Extract the [X, Y] coordinate from the center of the cell holding the provided text.  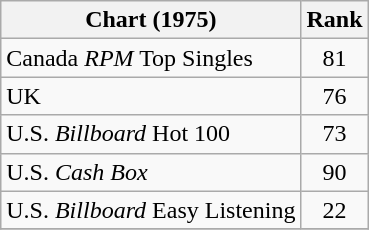
U.S. Billboard Easy Listening [151, 210]
U.S. Billboard Hot 100 [151, 134]
Canada RPM Top Singles [151, 58]
90 [334, 172]
Rank [334, 20]
73 [334, 134]
81 [334, 58]
76 [334, 96]
U.S. Cash Box [151, 172]
UK [151, 96]
22 [334, 210]
Chart (1975) [151, 20]
